Provide the (X, Y) coordinate of the cell's center where the given text is located.  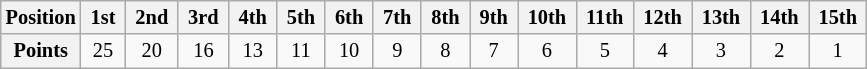
6 (547, 51)
Position (41, 17)
15th (838, 17)
9 (397, 51)
4th (253, 17)
7 (494, 51)
25 (104, 51)
10th (547, 17)
3 (721, 51)
13th (721, 17)
5 (604, 51)
8th (445, 17)
5th (301, 17)
3rd (203, 17)
Points (41, 51)
2 (779, 51)
1st (104, 17)
9th (494, 17)
12th (662, 17)
11 (301, 51)
10 (349, 51)
7th (397, 17)
20 (152, 51)
6th (349, 17)
11th (604, 17)
14th (779, 17)
8 (445, 51)
13 (253, 51)
4 (662, 51)
2nd (152, 17)
1 (838, 51)
16 (203, 51)
